Scan for the cell matching the given text and deliver its (x, y) coordinate at center. 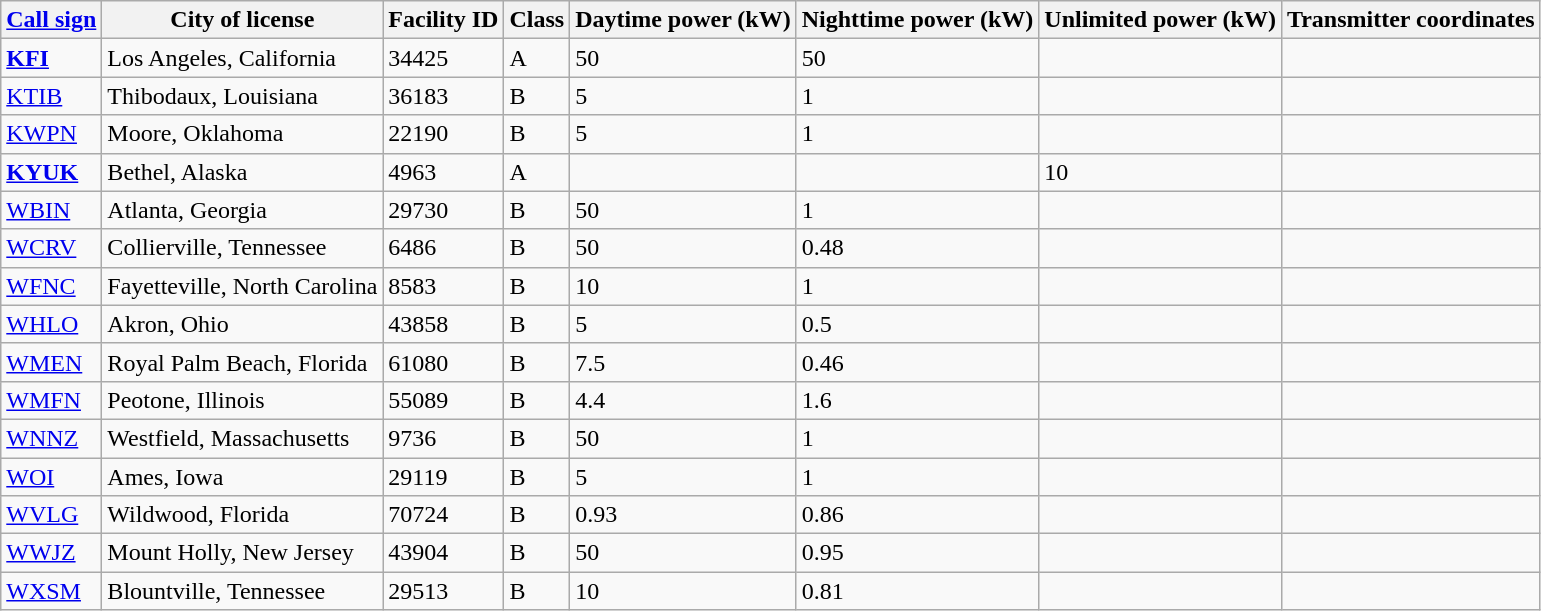
Daytime power (kW) (684, 20)
WOI (52, 477)
Westfield, Massachusetts (242, 438)
22190 (444, 134)
WFNC (52, 286)
WVLG (52, 515)
61080 (444, 362)
Facility ID (444, 20)
Bethel, Alaska (242, 172)
36183 (444, 96)
KWPN (52, 134)
Transmitter coordinates (1410, 20)
6486 (444, 248)
Los Angeles, California (242, 58)
1.6 (918, 400)
29119 (444, 477)
Call sign (52, 20)
Blountville, Tennessee (242, 591)
Atlanta, Georgia (242, 210)
70724 (444, 515)
7.5 (684, 362)
WNNZ (52, 438)
Akron, Ohio (242, 324)
0.93 (684, 515)
4963 (444, 172)
Wildwood, Florida (242, 515)
WXSM (52, 591)
43904 (444, 553)
8583 (444, 286)
43858 (444, 324)
0.95 (918, 553)
Moore, Oklahoma (242, 134)
KFI (52, 58)
WWJZ (52, 553)
KYUK (52, 172)
Mount Holly, New Jersey (242, 553)
Royal Palm Beach, Florida (242, 362)
29513 (444, 591)
Unlimited power (kW) (1160, 20)
55089 (444, 400)
0.86 (918, 515)
34425 (444, 58)
0.48 (918, 248)
0.5 (918, 324)
0.81 (918, 591)
4.4 (684, 400)
Nighttime power (kW) (918, 20)
WMEN (52, 362)
Thibodaux, Louisiana (242, 96)
Fayetteville, North Carolina (242, 286)
Class (537, 20)
WCRV (52, 248)
WMFN (52, 400)
Ames, Iowa (242, 477)
Peotone, Illinois (242, 400)
City of license (242, 20)
0.46 (918, 362)
9736 (444, 438)
29730 (444, 210)
KTIB (52, 96)
WBIN (52, 210)
WHLO (52, 324)
Collierville, Tennessee (242, 248)
